Scan for the cell matching the given text and deliver its [x, y] coordinate at center. 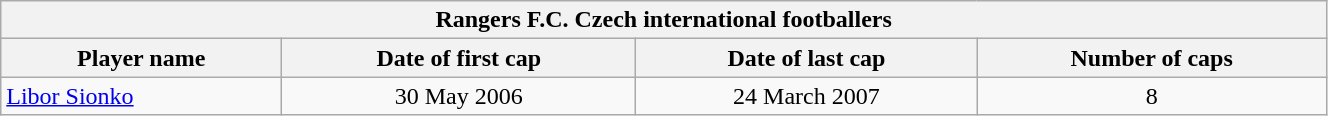
Number of caps [1152, 58]
Rangers F.C. Czech international footballers [664, 20]
Date of last cap [806, 58]
Libor Sionko [142, 96]
Player name [142, 58]
30 May 2006 [459, 96]
8 [1152, 96]
24 March 2007 [806, 96]
Date of first cap [459, 58]
